Find where the given text appears and provide that cell's center as (x, y) coordinate. 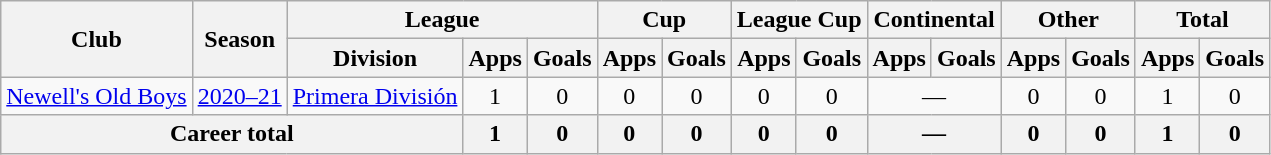
Career total (232, 134)
Cup (664, 20)
Continental (934, 20)
Newell's Old Boys (96, 96)
League Cup (799, 20)
Primera División (375, 96)
Total (1202, 20)
2020–21 (240, 96)
Division (375, 58)
Season (240, 39)
Club (96, 39)
Other (1068, 20)
League (442, 20)
